Capture the cell that displays the provided text and extract its [X, Y] central coordinate. 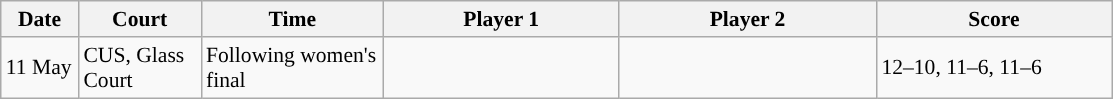
Following women's final [292, 68]
12–10, 11–6, 11–6 [994, 68]
Time [292, 19]
Score [994, 19]
CUS, Glass Court [140, 68]
11 May [40, 68]
Court [140, 19]
Date [40, 19]
Player 2 [748, 19]
Player 1 [502, 19]
